From the cell containing the given text, extract its center point as [X, Y] coordinate. 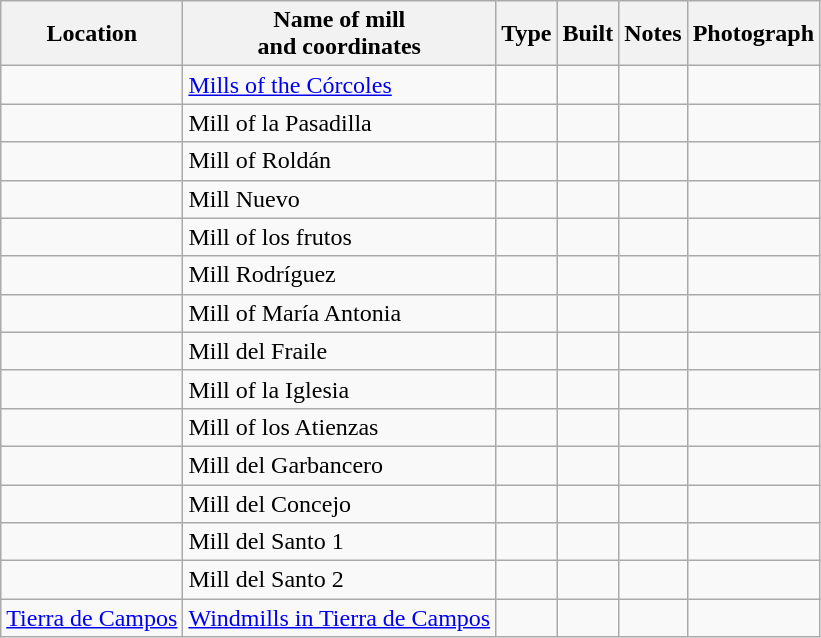
Windmills in Tierra de Campos [340, 618]
Name of milland coordinates [340, 34]
Mill Rodríguez [340, 275]
Mill of los frutos [340, 237]
Mill Nuevo [340, 199]
Mill of la Iglesia [340, 389]
Mills of the Córcoles [340, 85]
Mill del Fraile [340, 351]
Photograph [753, 34]
Notes [653, 34]
Mill del Garbancero [340, 465]
Mill del Santo 2 [340, 580]
Mill del Concejo [340, 503]
Mill del Santo 1 [340, 542]
Mill of María Antonia [340, 313]
Type [526, 34]
Location [92, 34]
Mill of la Pasadilla [340, 123]
Mill of Roldán [340, 161]
Built [588, 34]
Tierra de Campos [92, 618]
Mill of los Atienzas [340, 427]
